Identify which cell holds the provided text, then report its [X, Y] central coordinate. 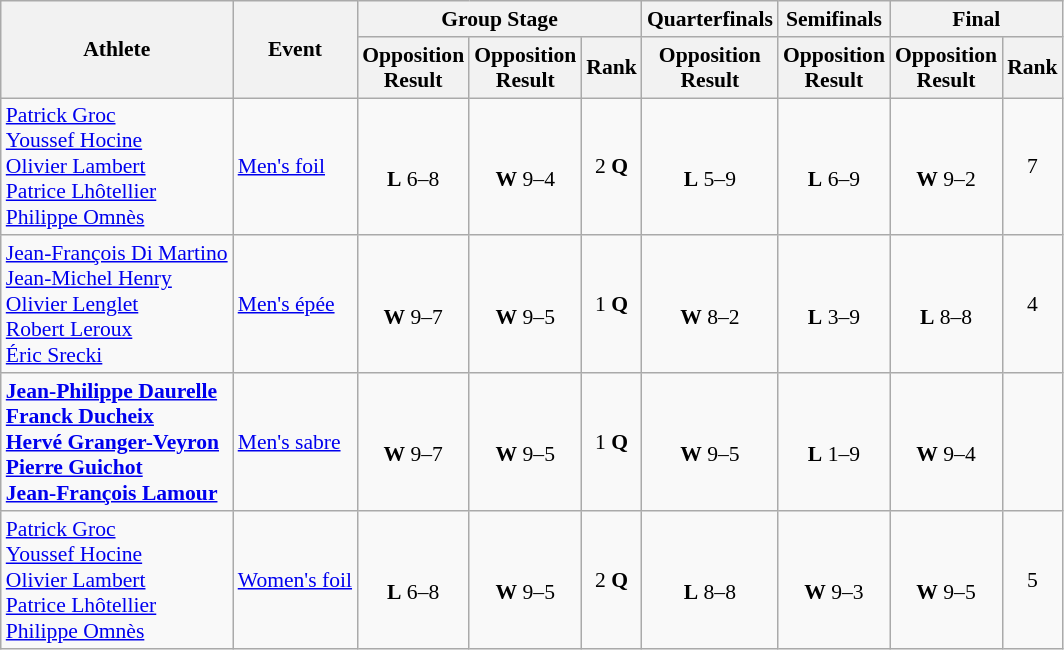
L 5–9 [710, 167]
Men's épée [295, 305]
Group Stage [500, 19]
L 1–9 [834, 442]
W 8–2 [710, 305]
Men's foil [295, 167]
W 9–3 [834, 580]
Quarterfinals [710, 19]
L 3–9 [834, 305]
Semifinals [834, 19]
Jean-François Di MartinoJean-Michel HenryOlivier LengletRobert LerouxÉric Srecki [117, 305]
Women's foil [295, 580]
W 9–2 [946, 167]
4 [1032, 305]
5 [1032, 580]
Event [295, 50]
Men's sabre [295, 442]
Final [976, 19]
Athlete [117, 50]
L 6–9 [834, 167]
Jean-Philippe DaurelleFranck DucheixHervé Granger-VeyronPierre GuichotJean-François Lamour [117, 442]
7 [1032, 167]
